Extract the [x, y] coordinate from the center of the cell holding the provided text.  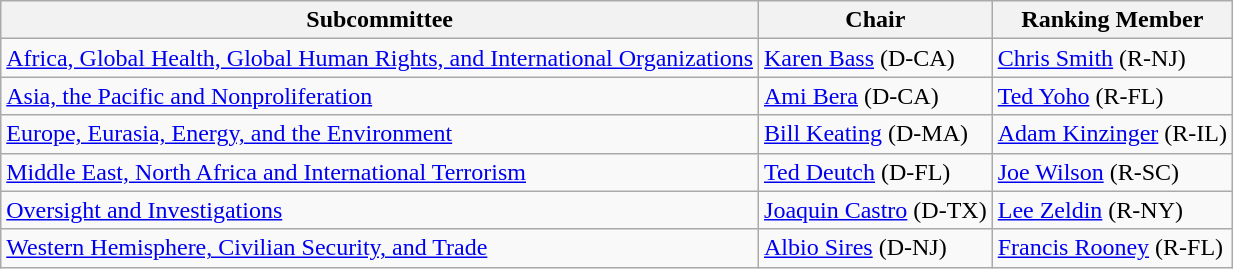
Ami Bera (D-CA) [876, 96]
Lee Zeldin (R-NY) [1112, 210]
Subcommittee [380, 20]
Albio Sires (D-NJ) [876, 248]
Ted Deutch (D-FL) [876, 172]
Francis Rooney (R-FL) [1112, 248]
Karen Bass (D-CA) [876, 58]
Adam Kinzinger (R-IL) [1112, 134]
Asia, the Pacific and Nonproliferation [380, 96]
Bill Keating (D-MA) [876, 134]
Ted Yoho (R-FL) [1112, 96]
Western Hemisphere, Civilian Security, and Trade [380, 248]
Africa, Global Health, Global Human Rights, and International Organizations [380, 58]
Joaquin Castro (D-TX) [876, 210]
Joe Wilson (R-SC) [1112, 172]
Chris Smith (R-NJ) [1112, 58]
Ranking Member [1112, 20]
Chair [876, 20]
Europe, Eurasia, Energy, and the Environment [380, 134]
Oversight and Investigations [380, 210]
Middle East, North Africa and International Terrorism [380, 172]
